Locate the cell with the specified text and output its [x, y] center coordinate. 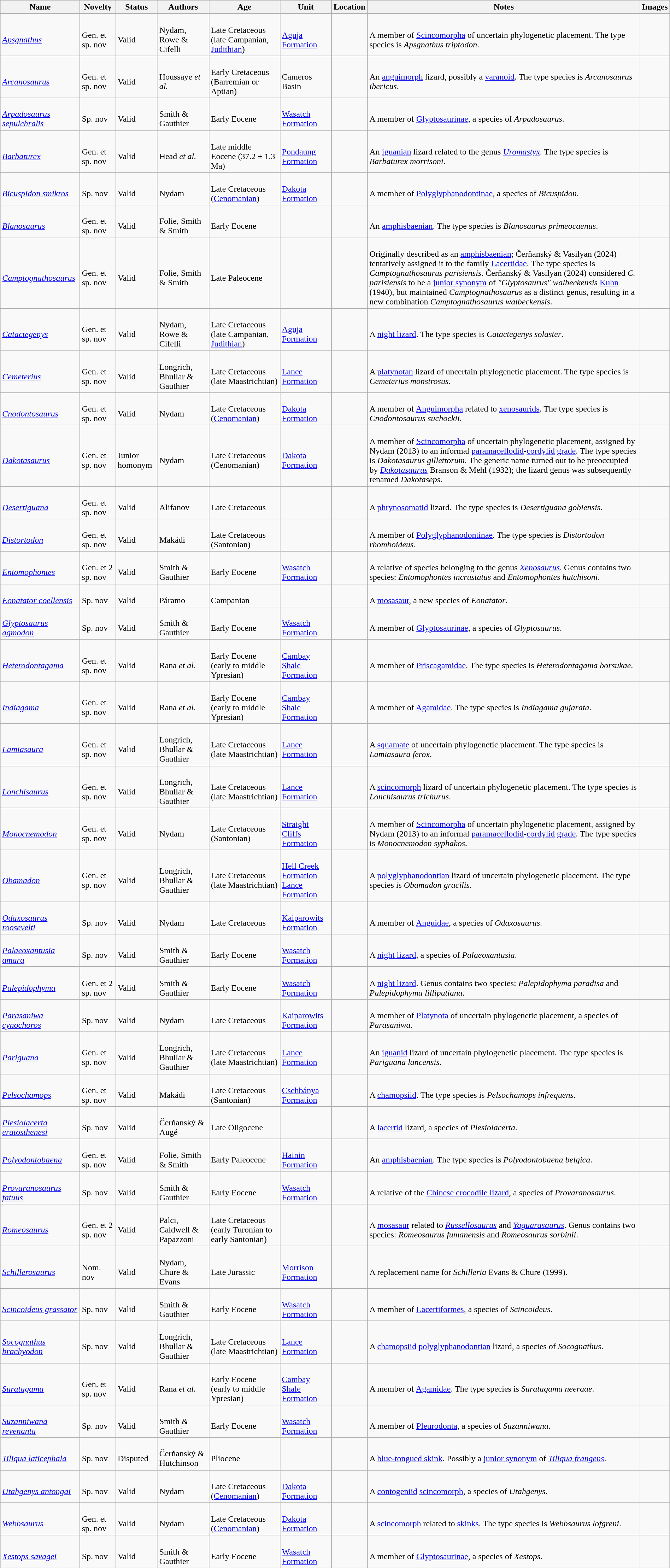
Hainin Formation [306, 1155]
Pondaung Formation [306, 151]
Apsgnathus [40, 35]
Páramo [183, 595]
A scincomorph related to skinks. The type species is Webbsaurus lofgreni. [504, 1519]
Entomophontes [40, 568]
A polyglyphanodontian lizard of uncertain phylogenetic placement. The type species is Obamadon gracilis. [504, 876]
A member of Glyptosaurinae, a species of Glyptosaurus. [504, 623]
A blue-tongued skink. Possibly a junior synonym of Tiliqua frangens. [504, 1454]
Cemeterius [40, 371]
Indiagama [40, 703]
Late Jurassic [245, 1267]
Cameros Basin [306, 77]
An amphisbaenian. The type species is Blanosaurus primeocaenus. [504, 221]
A member of Agamidae. The type species is Suratagama neeraae. [504, 1384]
A member of Pleurodonta, a species of Suzanniwana. [504, 1421]
A member of Platynota of uncertain phylogenetic placement, a species of Parasaniwa. [504, 1015]
Late Cretaceous (early Turonian to early Santonian) [245, 1225]
Cnodontosaurus [40, 409]
A platynotan lizard of uncertain phylogenetic placement. The type species is Cemeterius monstrosus. [504, 371]
Suratagama [40, 1384]
Bicuspidon smikros [40, 189]
Houssaye et al. [183, 77]
A mosasaur, a new species of Eonatator. [504, 595]
Monocnemodon [40, 829]
A member of Anguimorpha related to xenosaurids. The type species is Cnodontosaurus suchockii. [504, 409]
Camptognathosaurus [40, 273]
Dakotasaurus [40, 455]
A member of Anguidae, a species of Odaxosaurus. [504, 918]
A member of Glyptosaurinae, a species of Arpadosaurus. [504, 114]
Pliocene [245, 1454]
Nom. nov [98, 1267]
Palaeoxantusia amara [40, 950]
Location [349, 7]
A scincomorph lizard of uncertain phylogenetic placement. The type species is Lonchisaurus trichurus. [504, 787]
Arpadosaurus sepulchralis [40, 114]
Obamadon [40, 876]
Name [40, 7]
Romeosaurus [40, 1225]
Alifanov [183, 503]
Lonchisaurus [40, 787]
A relative of the Chinese crocodile lizard, a species of Provaranosaurus. [504, 1188]
Straight Cliffs Formation [306, 829]
Images [655, 7]
Provaranosaurus fatuus [40, 1188]
Palci, Caldwell & Papazzoni [183, 1225]
Parasaniwa cynochoros [40, 1015]
Polyodontobaena [40, 1155]
Plesiolacerta eratosthenesi [40, 1123]
A member of Lacertiformes, a species of Scincoideus. [504, 1305]
A member of Polyglyphanodontinae. The type species is Distortodon rhomboideus. [504, 535]
Age [245, 7]
Late Paleocene [245, 273]
Palepidophyma [40, 983]
Čerňanský & Hutchinson [183, 1454]
Desertiguana [40, 503]
A mosasaur related to Russellosaurus and Yaguarasaurus. Genus contains two species: Romeosaurus fumanensis and Romeosaurus sorbinii. [504, 1225]
Early Paleocene [245, 1155]
Novelty [98, 7]
A night lizard. The type species is Catactegenys solaster. [504, 330]
A member of Glyptosaurinae, a species of Xestops. [504, 1551]
A relative of species belonging to the genus Xenosaurus. Genus contains two species: Entomophontes incrustatus and Entomophontes hutchisoni. [504, 568]
Status [137, 7]
Csehbánya Formation [306, 1090]
A lacertid lizard, a species of Plesiolacerta. [504, 1123]
Glyptosaurus agmodon [40, 623]
Late Oligocene [245, 1123]
Eonatator coellensis [40, 595]
Notes [504, 7]
Webbsaurus [40, 1519]
Hell Creek Formation Lance Formation [306, 876]
An amphisbaenian. The type species is Polyodontobaena belgica. [504, 1155]
An anguimorph lizard, possibly a varanoid. The type species is Arcanosaurus ibericus. [504, 77]
Junior homonym [137, 455]
Pelsochamops [40, 1090]
Suzanniwana revenanta [40, 1421]
Utahgenys antongai [40, 1486]
Distortodon [40, 535]
Early Cretaceous (Barremian or Aptian) [245, 77]
An iguanid lizard of uncertain phylogenetic placement. The type species is Pariguana lancensis. [504, 1053]
A night lizard. Genus contains two species: Palepidophyma paradisa and Palepidophyma lilliputiana. [504, 983]
Pariguana [40, 1053]
Barbaturex [40, 151]
Tiliqua laticephala [40, 1454]
Čerňanský & Augé [183, 1123]
Socognathus brachyodon [40, 1342]
Head et al. [183, 151]
Unit [306, 7]
Authors [183, 7]
A phrynosomatid lizard. The type species is Desertiguana gobiensis. [504, 503]
Campanian [245, 595]
A member of Scincomorpha of uncertain phylogenetic placement. The type species is Apsgnathus triptodon. [504, 35]
Blanosaurus [40, 221]
A member of Polyglyphanodontinae, a species of Bicuspidon. [504, 189]
Schillerosaurus [40, 1267]
A night lizard, a species of Palaeoxantusia. [504, 950]
An iguanian lizard related to the genus Uromastyx. The type species is Barbaturex morrisoni. [504, 151]
A contogeniid scincomorph, a species of Utahgenys. [504, 1486]
A replacement name for Schilleria Evans & Chure (1999). [504, 1267]
Catactegenys [40, 330]
Morrison Formation [306, 1267]
Lamiasaura [40, 745]
A squamate of uncertain phylogenetic placement. The type species is Lamiasaura ferox. [504, 745]
Disputed [137, 1454]
Xestops savagei [40, 1551]
Scincoideus grassator [40, 1305]
Nydam, Chure & Evans [183, 1267]
Arcanosaurus [40, 77]
Odaxosaurus roosevelti [40, 918]
A chamopsiid polyglyphanodontian lizard, a species of Socognathus. [504, 1342]
Heterodontagama [40, 660]
A member of Priscagamidae. The type species is Heterodontagama borsukae. [504, 660]
A member of Agamidae. The type species is Indiagama gujarata. [504, 703]
Late middle Eocene (37.2 ± 1.3 Ma) [245, 151]
A chamopsiid. The type species is Pelsochamops infrequens. [504, 1090]
